For the text-containing cell, return its midpoint in (x, y) coordinate format. 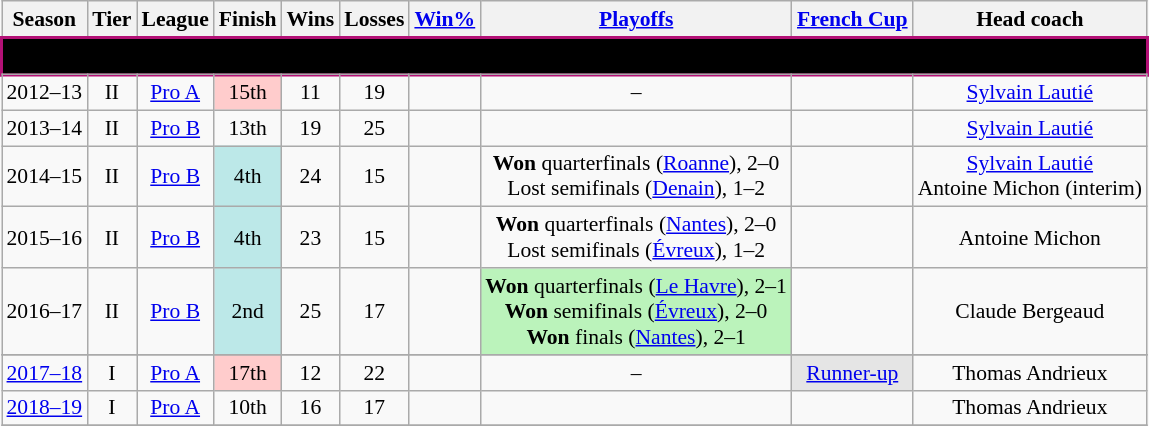
Tier (112, 19)
23 (311, 238)
24 (311, 176)
Playoffs (636, 19)
Won quarterfinals (Nantes), 2–0Lost semifinals (Évreux), 1–2 (636, 238)
15th (248, 93)
Losses (374, 19)
2nd (248, 312)
2014–15 (45, 176)
Won quarterfinals (Le Havre), 2–1Won semifinals (Évreux), 2–0Won finals (Nantes), 2–1 (636, 312)
Claude Bergeaud (1030, 312)
Win% (444, 19)
22 (374, 373)
10th (248, 408)
16 (311, 408)
Season (45, 19)
Won quarterfinals (Roanne), 2–0Lost semifinals (Denain), 1–2 (636, 176)
Head coach (1030, 19)
Wins (311, 19)
2013–14 (45, 128)
2018–19 (45, 408)
2017–18 (45, 373)
13th (248, 128)
2012–13 (45, 93)
Boulazac (574, 56)
Runner-up (852, 373)
League (174, 19)
12 (311, 373)
Sylvain LautiéAntoine Michon (interim) (1030, 176)
French Cup (852, 19)
2015–16 (45, 238)
2016–17 (45, 312)
11 (311, 93)
Antoine Michon (1030, 238)
Finish (248, 19)
17th (248, 373)
